Determine the (X, Y) coordinate at the center of the cell enclosing the given text.  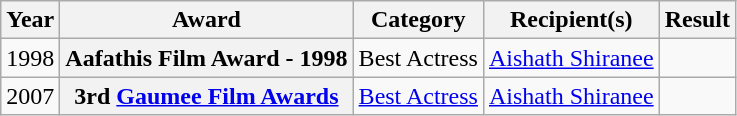
Recipient(s) (571, 20)
3rd Gaumee Film Awards (206, 96)
2007 (30, 96)
Year (30, 20)
Result (697, 20)
Award (206, 20)
Aafathis Film Award - 1998 (206, 58)
1998 (30, 58)
Category (418, 20)
